Locate the cell with the specified text and output its (X, Y) center coordinate. 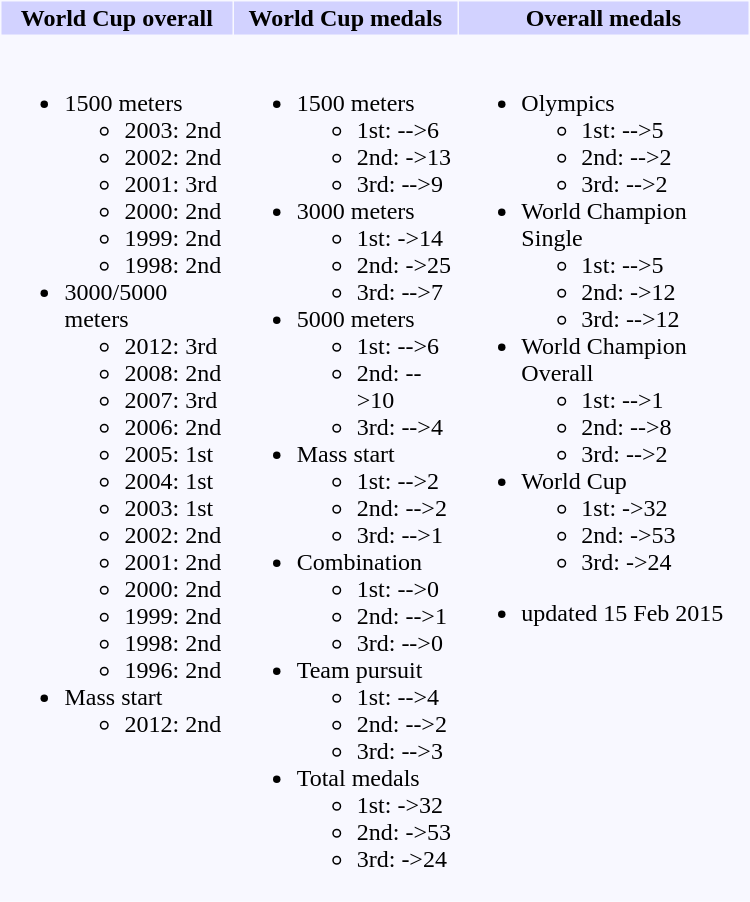
Overall medals (603, 18)
World Cup medals (346, 18)
World Cup overall (118, 18)
